Provide the (X, Y) coordinate of the cell's center where the given text is located.  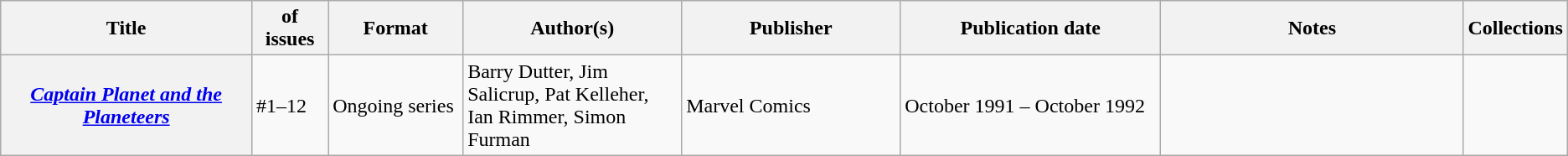
of issues (290, 29)
Marvel Comics (791, 106)
Publication date (1030, 29)
Title (126, 29)
Barry Dutter, Jim Salicrup, Pat Kelleher, Ian Rimmer, Simon Furman (573, 106)
Format (395, 29)
October 1991 – October 1992 (1030, 106)
Collections (1515, 29)
#1–12 (290, 106)
Captain Planet and the Planeteers (126, 106)
Publisher (791, 29)
Notes (1312, 29)
Ongoing series (395, 106)
Author(s) (573, 29)
